Return the [X, Y] coordinate for the center point of the cell that contains the specified text.  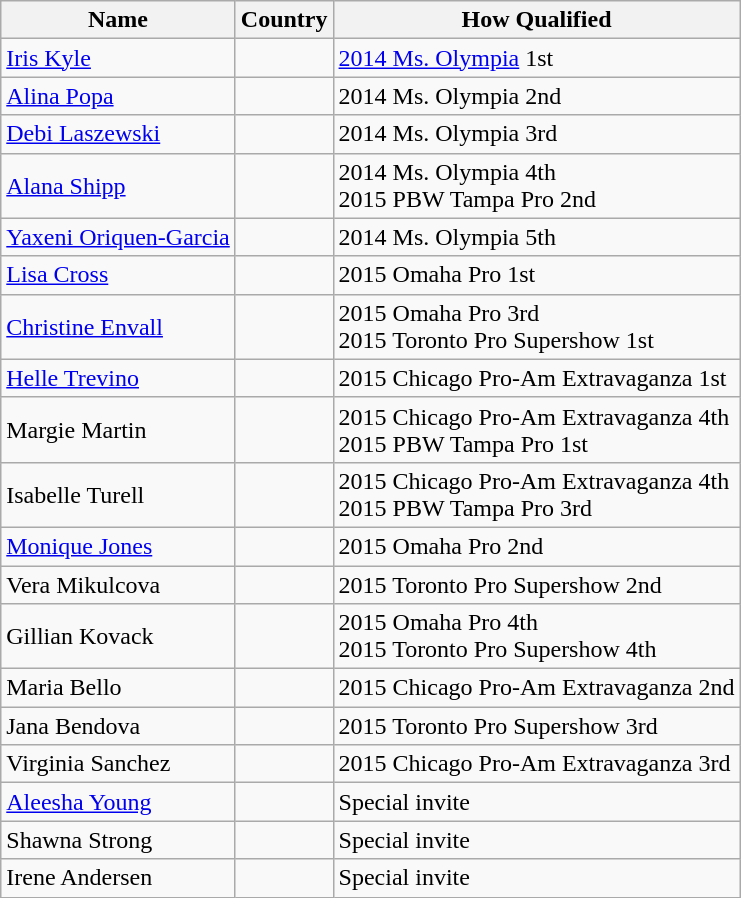
Lisa Cross [118, 275]
2015 Chicago Pro-Am Extravaganza 2nd [536, 688]
Jana Bendova [118, 726]
Yaxeni Oriquen-Garcia [118, 237]
2015 Toronto Pro Supershow 3rd [536, 726]
Aleesha Young [118, 802]
2014 Ms. Olympia 2nd [536, 96]
Margie Martin [118, 430]
2014 Ms. Olympia 5th [536, 237]
2015 Chicago Pro-Am Extravaganza 3rd [536, 764]
2015 Omaha Pro 4th2015 Toronto Pro Supershow 4th [536, 636]
Monique Jones [118, 546]
2014 Ms. Olympia 3rd [536, 134]
Shawna Strong [118, 840]
Debi Laszewski [118, 134]
How Qualified [536, 20]
Alina Popa [118, 96]
2015 Chicago Pro-Am Extravaganza 1st [536, 378]
Vera Mikulcova [118, 585]
Christine Envall [118, 326]
2014 Ms. Olympia 1st [536, 58]
Iris Kyle [118, 58]
Gillian Kovack [118, 636]
2015 Omaha Pro 2nd [536, 546]
2015 Chicago Pro-Am Extravaganza 4th2015 PBW Tampa Pro 1st [536, 430]
2015 Omaha Pro 3rd2015 Toronto Pro Supershow 1st [536, 326]
Country [284, 20]
2014 Ms. Olympia 4th2015 PBW Tampa Pro 2nd [536, 186]
2015 Toronto Pro Supershow 2nd [536, 585]
Isabelle Turell [118, 494]
2015 Chicago Pro-Am Extravaganza 4th2015 PBW Tampa Pro 3rd [536, 494]
Virginia Sanchez [118, 764]
Maria Bello [118, 688]
Irene Andersen [118, 878]
Name [118, 20]
2015 Omaha Pro 1st [536, 275]
Helle Trevino [118, 378]
Alana Shipp [118, 186]
